Scan for the cell matching the given text and deliver its [X, Y] coordinate at center. 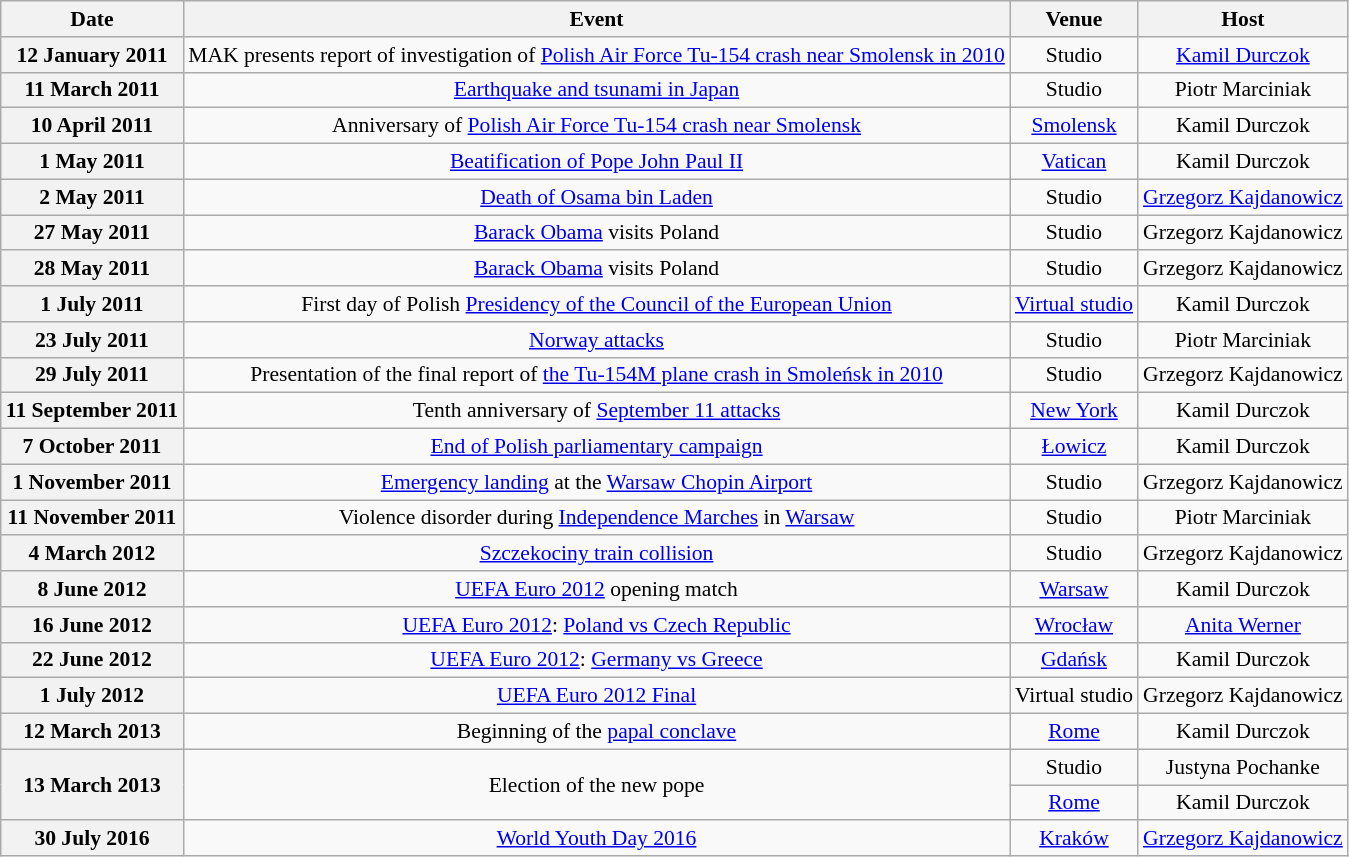
Smolensk [1074, 126]
Wrocław [1074, 625]
Warsaw [1074, 589]
29 July 2011 [92, 375]
16 June 2012 [92, 625]
12 March 2013 [92, 732]
Beatification of Pope John Paul II [596, 162]
Election of the new pope [596, 784]
MAK presents report of investigation of Polish Air Force Tu-154 crash near Smolensk in 2010 [596, 55]
12 January 2011 [92, 55]
Justyna Pochanke [1243, 767]
Gdańsk [1074, 660]
Szczekociny train collision [596, 554]
Emergency landing at the Warsaw Chopin Airport [596, 482]
Presentation of the final report of the Tu-154M plane crash in Smoleńsk in 2010 [596, 375]
13 March 2013 [92, 784]
Host [1243, 19]
Violence disorder during Independence Marches in Warsaw [596, 518]
10 April 2011 [92, 126]
UEFA Euro 2012: Poland vs Czech Republic [596, 625]
28 May 2011 [92, 269]
1 July 2012 [92, 696]
Anniversary of Polish Air Force Tu-154 crash near Smolensk [596, 126]
27 May 2011 [92, 233]
Vatican [1074, 162]
30 July 2016 [92, 839]
Event [596, 19]
4 March 2012 [92, 554]
1 May 2011 [92, 162]
Death of Osama bin Laden [596, 197]
11 September 2011 [92, 411]
11 November 2011 [92, 518]
Beginning of the papal conclave [596, 732]
22 June 2012 [92, 660]
Date [92, 19]
1 November 2011 [92, 482]
23 July 2011 [92, 340]
Earthquake and tsunami in Japan [596, 90]
New York [1074, 411]
End of Polish parliamentary campaign [596, 447]
UEFA Euro 2012: Germany vs Greece [596, 660]
1 July 2011 [92, 304]
World Youth Day 2016 [596, 839]
UEFA Euro 2012 Final [596, 696]
8 June 2012 [92, 589]
First day of Polish Presidency of the Council of the European Union [596, 304]
2 May 2011 [92, 197]
UEFA Euro 2012 opening match [596, 589]
Tenth anniversary of September 11 attacks [596, 411]
Kraków [1074, 839]
Venue [1074, 19]
Norway attacks [596, 340]
Anita Werner [1243, 625]
Łowicz [1074, 447]
7 October 2011 [92, 447]
11 March 2011 [92, 90]
